Output the (x, y) coordinate of the center of the cell containing the given text.  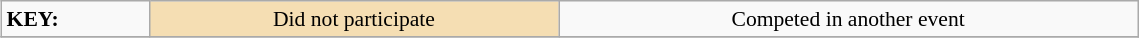
Did not participate (354, 19)
Competed in another event (848, 19)
KEY: (76, 19)
